Detect which cell encompasses the target text, then output its (x, y) center coordinate. 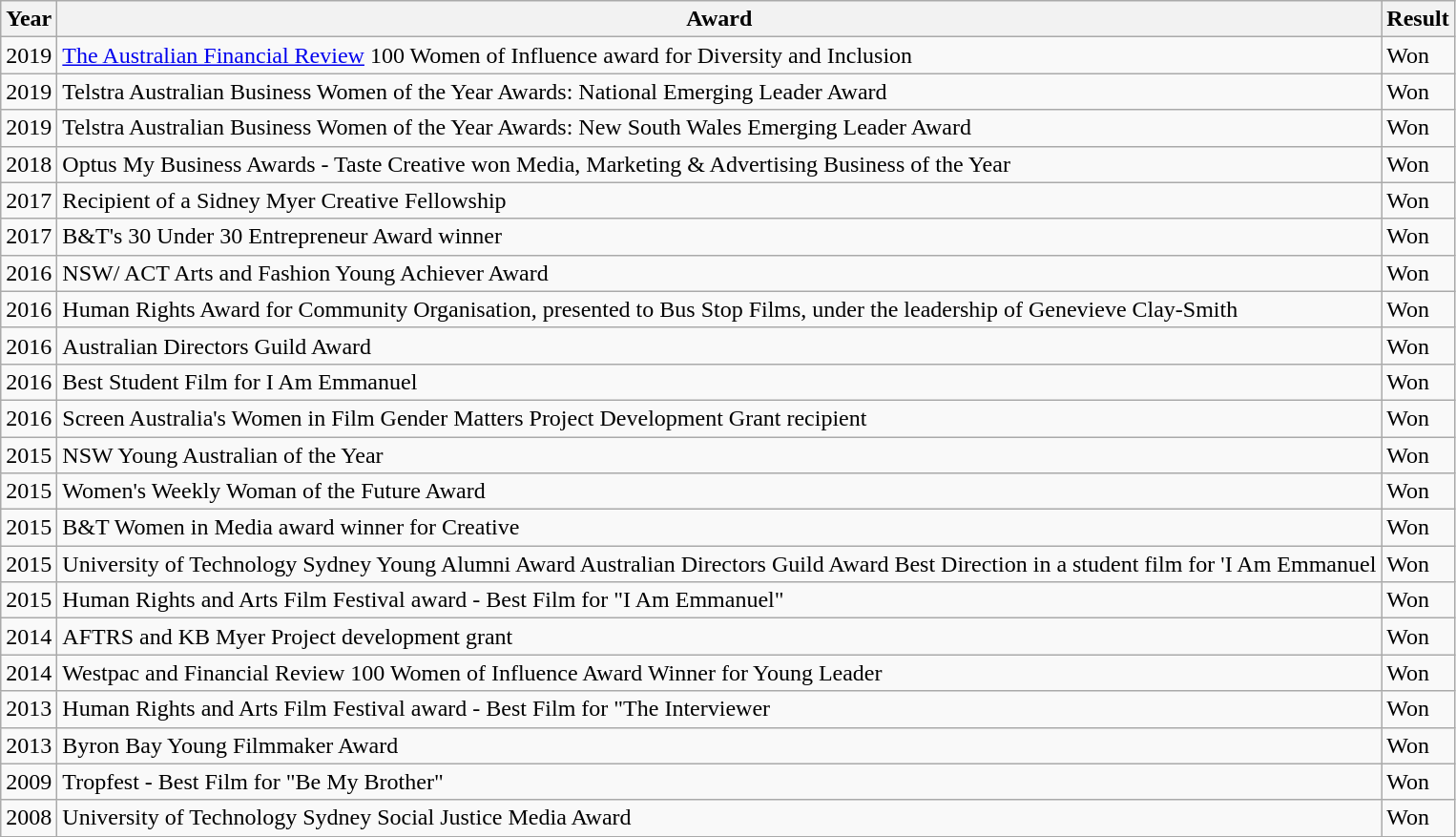
Women's Weekly Woman of the Future Award (719, 492)
Optus My Business Awards - Taste Creative won Media, Marketing & Advertising Business of the Year (719, 164)
Tropfest - Best Film for "Be My Brother" (719, 782)
2009 (29, 782)
Human Rights and Arts Film Festival award - Best Film for "The Interviewer (719, 709)
Telstra Australian Business Women of the Year Awards: National Emerging Leader Award (719, 92)
University of Technology Sydney Young Alumni Award Australian Directors Guild Award Best Direction in a student film for 'I Am Emmanuel (719, 564)
The Australian Financial Review 100 Women of Influence award for Diversity and Inclusion (719, 55)
2018 (29, 164)
Human Rights and Arts Film Festival award - Best Film for "I Am Emmanuel" (719, 600)
B&T Women in Media award winner for Creative (719, 528)
NSW/ ACT Arts and Fashion Young Achiever Award (719, 273)
2008 (29, 818)
Result (1418, 19)
Human Rights Award for Community Organisation, presented to Bus Stop Films, under the leadership of Genevieve Clay-Smith (719, 309)
Westpac and Financial Review 100 Women of Influence Award Winner for Young Leader (719, 673)
Best Student Film for I Am Emmanuel (719, 382)
Telstra Australian Business Women of the Year Awards: New South Wales Emerging Leader Award (719, 128)
Byron Bay Young Filmmaker Award (719, 745)
B&T's 30 Under 30 Entrepreneur Award winner (719, 237)
University of Technology Sydney Social Justice Media Award (719, 818)
NSW Young Australian of the Year (719, 455)
Year (29, 19)
Screen Australia's Women in Film Gender Matters Project Development Grant recipient (719, 418)
Australian Directors Guild Award (719, 345)
Recipient of a Sidney Myer Creative Fellowship (719, 200)
AFTRS and KB Myer Project development grant (719, 637)
Award (719, 19)
